Pinpoint the cell where the given text exists, returning its [x, y] midpoint coordinate. 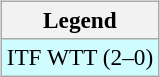
Legend [80, 20]
ITF WTT (2–0) [80, 57]
